Output the [x, y] coordinate of the center of the cell containing the given text.  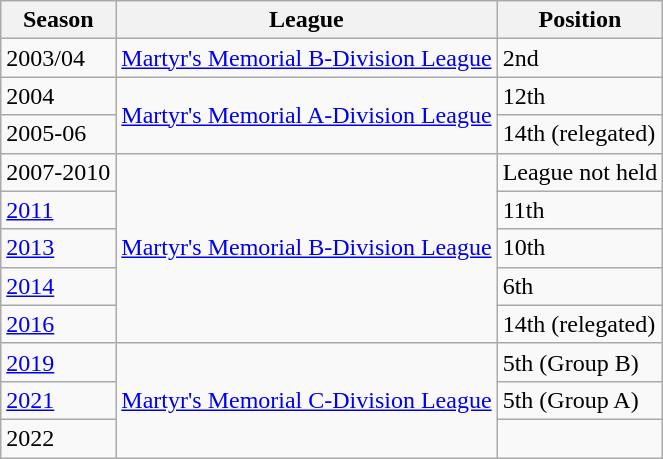
2019 [58, 362]
2021 [58, 400]
Martyr's Memorial A-Division League [306, 115]
2007-2010 [58, 172]
Martyr's Memorial C-Division League [306, 400]
10th [580, 248]
Season [58, 20]
2004 [58, 96]
2022 [58, 438]
Position [580, 20]
2nd [580, 58]
2003/04 [58, 58]
League not held [580, 172]
5th (Group A) [580, 400]
12th [580, 96]
2013 [58, 248]
2014 [58, 286]
2011 [58, 210]
11th [580, 210]
6th [580, 286]
5th (Group B) [580, 362]
League [306, 20]
2016 [58, 324]
2005-06 [58, 134]
